Identify which cell holds the provided text, then report its (x, y) central coordinate. 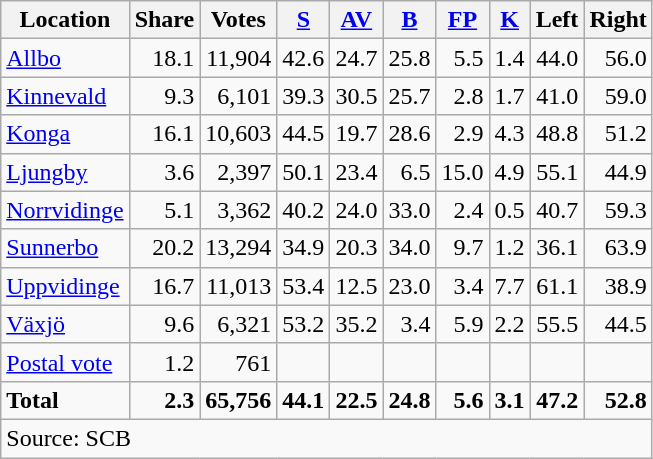
Allbo (65, 58)
B (410, 20)
6,101 (238, 96)
11,013 (238, 286)
16.7 (164, 286)
40.2 (304, 210)
5.1 (164, 210)
Source: SCB (327, 438)
9.3 (164, 96)
28.6 (410, 134)
K (510, 20)
44.9 (618, 172)
40.7 (557, 210)
42.6 (304, 58)
12.5 (356, 286)
Left (557, 20)
39.3 (304, 96)
59.0 (618, 96)
34.9 (304, 248)
1.7 (510, 96)
Konga (65, 134)
36.1 (557, 248)
Share (164, 20)
34.0 (410, 248)
48.8 (557, 134)
44.0 (557, 58)
19.7 (356, 134)
20.2 (164, 248)
Kinnevald (65, 96)
33.0 (410, 210)
61.1 (557, 286)
20.3 (356, 248)
2.3 (164, 400)
761 (238, 362)
41.0 (557, 96)
25.7 (410, 96)
2.9 (462, 134)
63.9 (618, 248)
5.6 (462, 400)
Location (65, 20)
Uppvidinge (65, 286)
6.5 (410, 172)
5.5 (462, 58)
4.9 (510, 172)
9.6 (164, 324)
6,321 (238, 324)
Right (618, 20)
56.0 (618, 58)
65,756 (238, 400)
16.1 (164, 134)
3.1 (510, 400)
11,904 (238, 58)
44.1 (304, 400)
Sunnerbo (65, 248)
Ljungby (65, 172)
55.5 (557, 324)
24.8 (410, 400)
51.2 (618, 134)
18.1 (164, 58)
24.7 (356, 58)
35.2 (356, 324)
10,603 (238, 134)
9.7 (462, 248)
2.4 (462, 210)
38.9 (618, 286)
23.0 (410, 286)
FP (462, 20)
24.0 (356, 210)
30.5 (356, 96)
1.4 (510, 58)
3,362 (238, 210)
0.5 (510, 210)
2.2 (510, 324)
2,397 (238, 172)
53.4 (304, 286)
15.0 (462, 172)
7.7 (510, 286)
Postal vote (65, 362)
4.3 (510, 134)
53.2 (304, 324)
S (304, 20)
23.4 (356, 172)
Norrvidinge (65, 210)
2.8 (462, 96)
5.9 (462, 324)
Växjö (65, 324)
AV (356, 20)
Votes (238, 20)
22.5 (356, 400)
Total (65, 400)
25.8 (410, 58)
13,294 (238, 248)
3.6 (164, 172)
47.2 (557, 400)
50.1 (304, 172)
59.3 (618, 210)
55.1 (557, 172)
52.8 (618, 400)
